Output the [X, Y] coordinate of the center of the cell containing the given text.  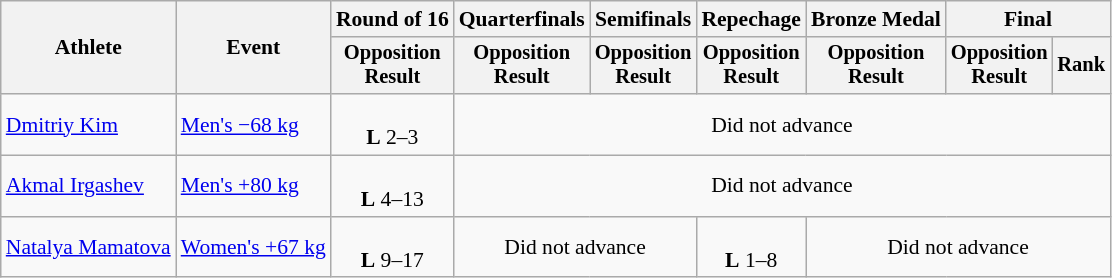
Athlete [88, 48]
Dmitriy Kim [88, 124]
Natalya Mamatova [88, 248]
Women's +67 kg [254, 248]
Quarterfinals [522, 19]
Men's +80 kg [254, 186]
Bronze Medal [876, 19]
Rank [1081, 66]
L 9–17 [392, 248]
L 1–8 [751, 248]
Event [254, 48]
Semifinals [644, 19]
Men's −68 kg [254, 124]
L 4–13 [392, 186]
Repechage [751, 19]
Akmal Irgashev [88, 186]
L 2–3 [392, 124]
Round of 16 [392, 19]
Final [1028, 19]
